From the cell containing the given text, extract its center point as (x, y) coordinate. 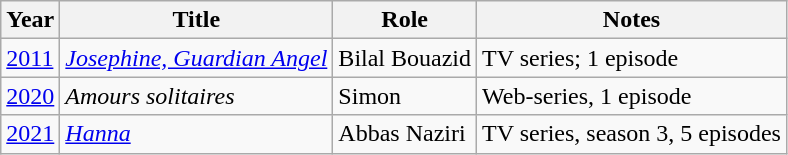
Role (405, 20)
Abbas Naziri (405, 134)
Notes (632, 20)
Josephine, Guardian Angel (196, 58)
TV series, season 3, 5 episodes (632, 134)
2020 (30, 96)
Amours solitaires (196, 96)
Hanna (196, 134)
Year (30, 20)
Title (196, 20)
TV series; 1 episode (632, 58)
2021 (30, 134)
2011 (30, 58)
Web-series, 1 episode (632, 96)
Bilal Bouazid (405, 58)
Simon (405, 96)
